Provide the [X, Y] coordinate of the cell's center where the given text is located.  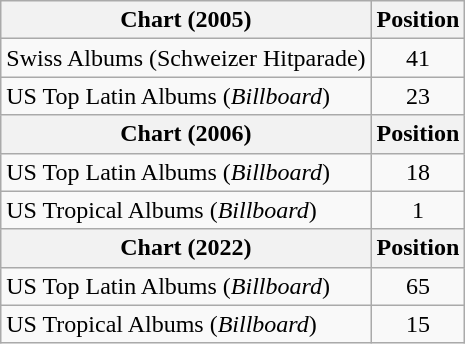
Chart (2022) [186, 248]
23 [418, 96]
15 [418, 324]
Chart (2006) [186, 134]
Chart (2005) [186, 20]
18 [418, 172]
1 [418, 210]
41 [418, 58]
Swiss Albums (Schweizer Hitparade) [186, 58]
65 [418, 286]
